Locate the cell with the specified text and output its [X, Y] center coordinate. 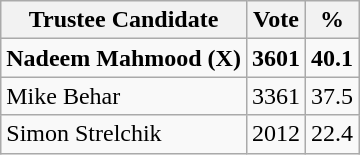
40.1 [332, 58]
Mike Behar [124, 96]
Nadeem Mahmood (X) [124, 58]
22.4 [332, 134]
2012 [276, 134]
Trustee Candidate [124, 20]
% [332, 20]
3361 [276, 96]
Vote [276, 20]
Simon Strelchik [124, 134]
37.5 [332, 96]
3601 [276, 58]
